Search for the cell housing the specified text and yield its [X, Y] center coordinate. 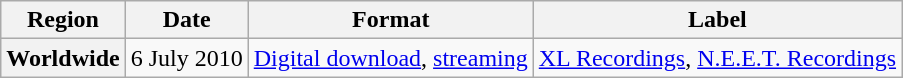
Worldwide [63, 58]
XL Recordings, N.E.E.T. Recordings [717, 58]
Format [390, 20]
Digital download, streaming [390, 58]
6 July 2010 [186, 58]
Label [717, 20]
Date [186, 20]
Region [63, 20]
